Output the [x, y] coordinate of the center of the cell containing the given text.  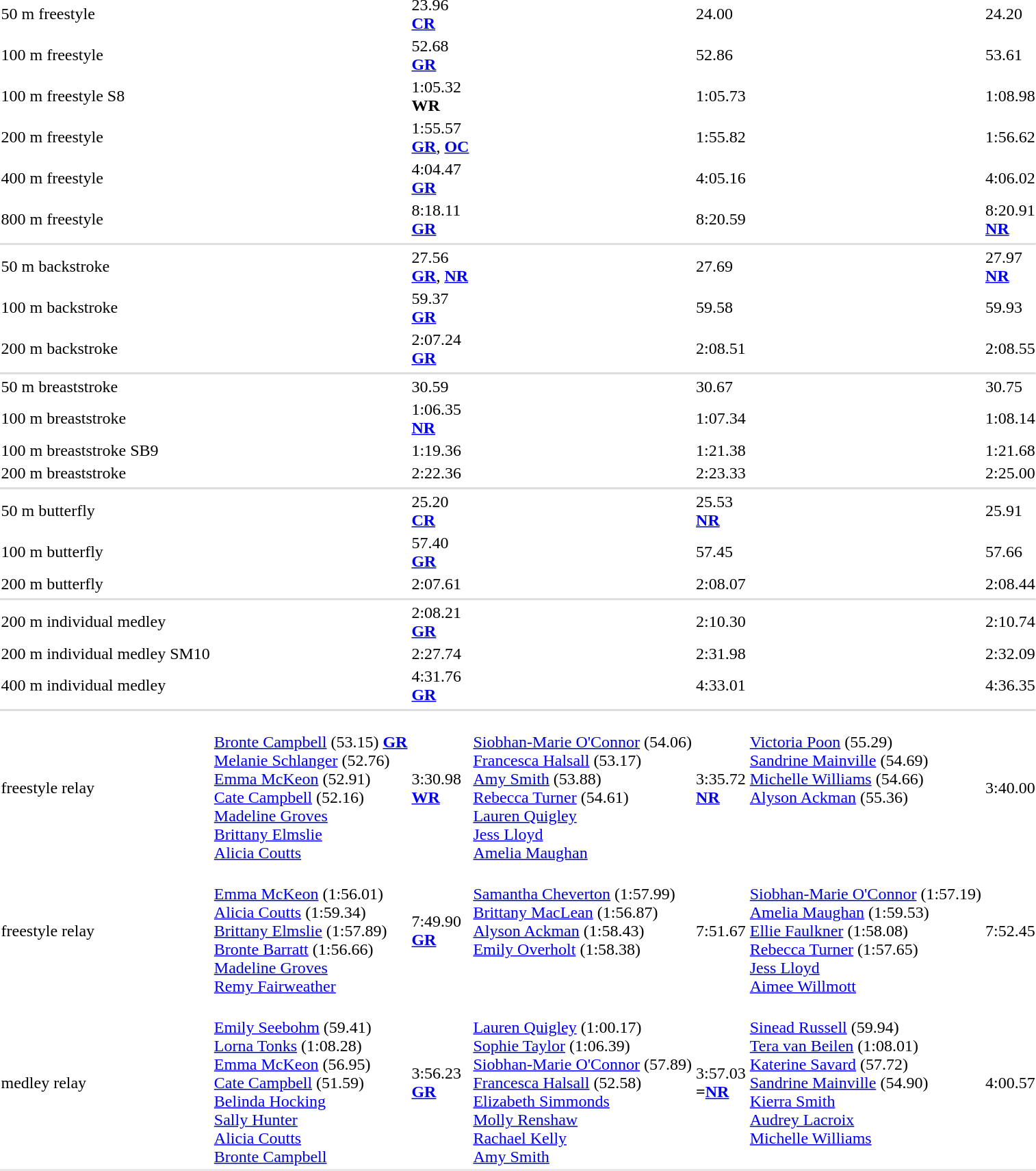
4:05.16 [721, 178]
200 m breaststroke [105, 473]
3:30.98WR [441, 788]
800 m freestyle [105, 219]
1:55.82 [721, 137]
50 m butterfly [105, 511]
400 m individual medley [105, 686]
100 m backstroke [105, 308]
100 m breaststroke [105, 419]
30.67 [721, 387]
200 m backstroke [105, 349]
52.86 [721, 55]
100 m freestyle S8 [105, 96]
Emma McKeon (1:56.01)Alicia Coutts (1:59.34)Brittany Elmslie (1:57.89)Bronte Barratt (1:56.66)Madeline GrovesRemy Fairweather [311, 931]
3:56.23GR [441, 1083]
200 m individual medley [105, 621]
3:35.72NR [721, 788]
1:21.38 [721, 450]
Victoria Poon (55.29)Sandrine Mainville (54.69)Michelle Williams (54.66)Alyson Ackman (55.36) [865, 788]
2:22.36 [441, 473]
2:08.21GR [441, 621]
Sinead Russell (59.94)Tera van Beilen (1:08.01)Katerine Savard (57.72)Sandrine Mainville (54.90)Kierra SmithAudrey LacroixMichelle Williams [865, 1083]
2:10.30 [721, 621]
8:20.59 [721, 219]
50 m backstroke [105, 267]
8:18.11GR [441, 219]
3:57.03=NR [721, 1083]
Samantha Cheverton (1:57.99)Brittany MacLean (1:56.87)Alyson Ackman (1:58.43)Emily Overholt (1:58.38) [583, 931]
Siobhan-Marie O'Connor (54.06)Francesca Halsall (53.17)Amy Smith (53.88)Rebecca Turner (54.61)Lauren QuigleyJess LloydAmelia Maughan [583, 788]
200 m freestyle [105, 137]
57.40GR [441, 552]
2:08.51 [721, 349]
2:07.24GR [441, 349]
4:04.47GR [441, 178]
1:05.73 [721, 96]
25.20CR [441, 511]
100 m freestyle [105, 55]
400 m freestyle [105, 178]
27.56GR, NR [441, 267]
52.68GR [441, 55]
medley relay [105, 1083]
4:33.01 [721, 686]
27.69 [721, 267]
2:08.07 [721, 584]
1:19.36 [441, 450]
1:06.35NR [441, 419]
57.45 [721, 552]
1:05.32WR [441, 96]
Emily Seebohm (59.41)Lorna Tonks (1:08.28)Emma McKeon (56.95)Cate Campbell (51.59)Belinda HockingSally HunterAlicia CouttsBronte Campbell [311, 1083]
25.53NR [721, 511]
7:49.90GR [441, 931]
Bronte Campbell (53.15) GRMelanie Schlanger (52.76)Emma McKeon (52.91)Cate Campbell (52.16) Madeline GrovesBrittany ElmslieAlicia Coutts [311, 788]
59.58 [721, 308]
4:31.76GR [441, 686]
Siobhan-Marie O'Connor (1:57.19)Amelia Maughan (1:59.53)Ellie Faulkner (1:58.08)Rebecca Turner (1:57.65)Jess LloydAimee Willmott [865, 931]
59.37GR [441, 308]
7:51.67 [721, 931]
2:23.33 [721, 473]
1:07.34 [721, 419]
200 m butterfly [105, 584]
30.59 [441, 387]
200 m individual medley SM10 [105, 654]
50 m breaststroke [105, 387]
1:55.57GR, OC [441, 137]
2:31.98 [721, 654]
100 m butterfly [105, 552]
2:27.74 [441, 654]
2:07.61 [441, 584]
100 m breaststroke SB9 [105, 450]
